Capture the cell that displays the provided text and extract its (x, y) central coordinate. 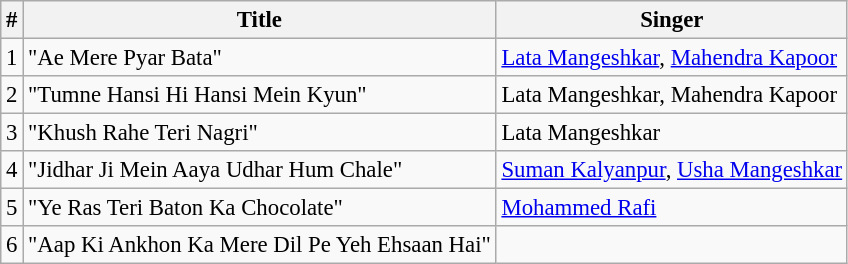
"Jidhar Ji Mein Aaya Udhar Hum Chale" (260, 170)
1 (12, 58)
"Ye Ras Teri Baton Ka Chocolate" (260, 208)
3 (12, 133)
Singer (672, 20)
"Ae Mere Pyar Bata" (260, 58)
6 (12, 245)
Lata Mangeshkar (672, 133)
"Khush Rahe Teri Nagri" (260, 133)
# (12, 20)
Mohammed Rafi (672, 208)
Suman Kalyanpur, Usha Mangeshkar (672, 170)
2 (12, 95)
4 (12, 170)
5 (12, 208)
"Aap Ki Ankhon Ka Mere Dil Pe Yeh Ehsaan Hai" (260, 245)
"Tumne Hansi Hi Hansi Mein Kyun" (260, 95)
Title (260, 20)
